Scan for the cell matching the given text and deliver its [x, y] coordinate at center. 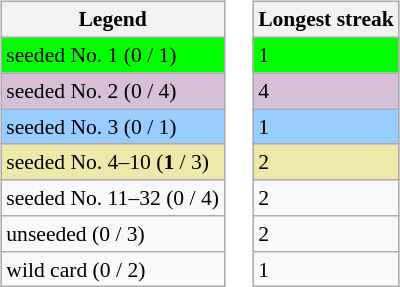
Longest streak [326, 20]
Legend [112, 20]
wild card (0 / 2) [112, 269]
seeded No. 11–32 (0 / 4) [112, 198]
seeded No. 4–10 (1 / 3) [112, 162]
seeded No. 1 (0 / 1) [112, 55]
seeded No. 2 (0 / 4) [112, 91]
unseeded (0 / 3) [112, 234]
4 [326, 91]
seeded No. 3 (0 / 1) [112, 127]
